Determine the [X, Y] coordinate at the center of the cell enclosing the given text.  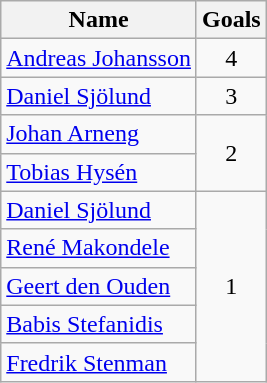
Johan Arneng [99, 134]
2 [231, 153]
Fredrik Stenman [99, 362]
1 [231, 286]
Goals [231, 20]
René Makondele [99, 248]
Babis Stefanidis [99, 324]
Geert den Ouden [99, 286]
Tobias Hysén [99, 172]
3 [231, 96]
Name [99, 20]
4 [231, 58]
Andreas Johansson [99, 58]
